Search for the cell housing the specified text and yield its (X, Y) center coordinate. 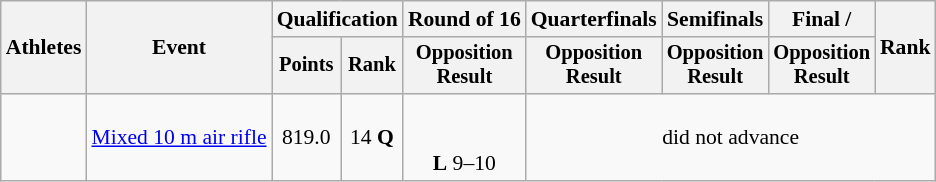
Event (178, 48)
14 Q (372, 138)
Points (306, 66)
Athletes (44, 48)
819.0 (306, 138)
Mixed 10 m air rifle (178, 138)
Semifinals (716, 19)
did not advance (731, 138)
Quarterfinals (594, 19)
Round of 16 (464, 19)
Qualification (338, 19)
L 9–10 (464, 138)
Final / (822, 19)
